Scan for the cell matching the given text and deliver its (X, Y) coordinate at center. 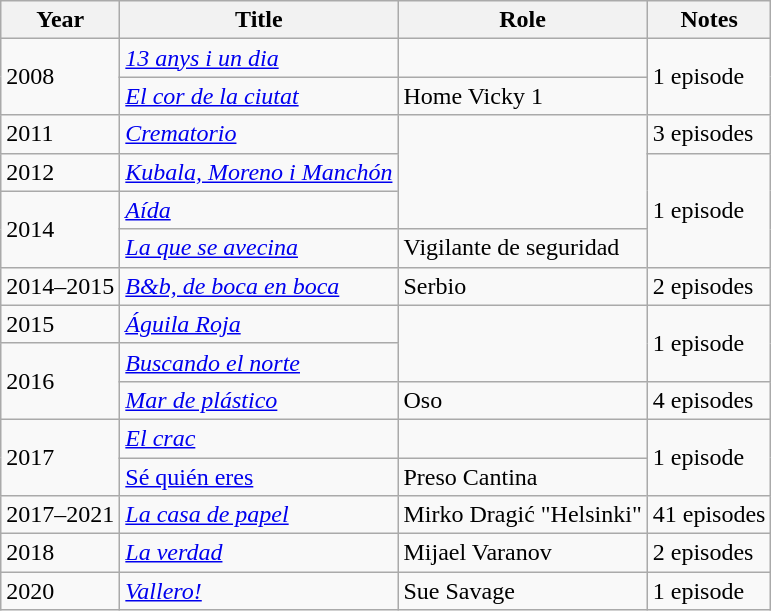
Notes (709, 20)
2012 (60, 172)
3 episodes (709, 134)
Vallero! (259, 591)
41 episodes (709, 515)
El cor de la ciutat (259, 96)
2016 (60, 381)
Mijael Varanov (522, 553)
La casa de papel (259, 515)
Preso Cantina (522, 477)
Oso (522, 400)
Role (522, 20)
Year (60, 20)
Home Vicky 1 (522, 96)
2015 (60, 324)
B&b, de boca en boca (259, 286)
4 episodes (709, 400)
Aída (259, 210)
2008 (60, 77)
2020 (60, 591)
La verdad (259, 553)
Kubala, Moreno i Manchón (259, 172)
El crac (259, 438)
Buscando el norte (259, 362)
Sue Savage (522, 591)
Vigilante de seguridad (522, 248)
2017–2021 (60, 515)
2014 (60, 229)
Title (259, 20)
Sé quién eres (259, 477)
13 anys i un dia (259, 58)
2014–2015 (60, 286)
Mirko Dragić "Helsinki" (522, 515)
Águila Roja (259, 324)
Serbio (522, 286)
2017 (60, 457)
2011 (60, 134)
La que se avecina (259, 248)
Crematorio (259, 134)
2018 (60, 553)
Mar de plástico (259, 400)
